Scan for the cell matching the given text and deliver its (x, y) coordinate at center. 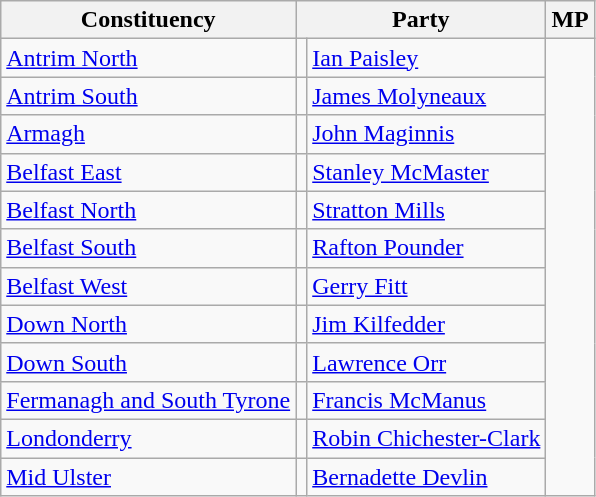
Antrim South (148, 96)
Jim Kilfedder (426, 324)
Belfast West (148, 286)
Rafton Pounder (426, 248)
Constituency (148, 20)
Stanley McMaster (426, 172)
Londonderry (148, 438)
Ian Paisley (426, 58)
Stratton Mills (426, 210)
Down South (148, 362)
Armagh (148, 134)
Lawrence Orr (426, 362)
Belfast North (148, 210)
Francis McManus (426, 400)
John Maginnis (426, 134)
James Molyneaux (426, 96)
Belfast South (148, 248)
Fermanagh and South Tyrone (148, 400)
Bernadette Devlin (426, 477)
Down North (148, 324)
Robin Chichester-Clark (426, 438)
Belfast East (148, 172)
Party (421, 20)
MP (570, 20)
Gerry Fitt (426, 286)
Mid Ulster (148, 477)
Antrim North (148, 58)
